Output the [x, y] coordinate of the center of the cell containing the given text.  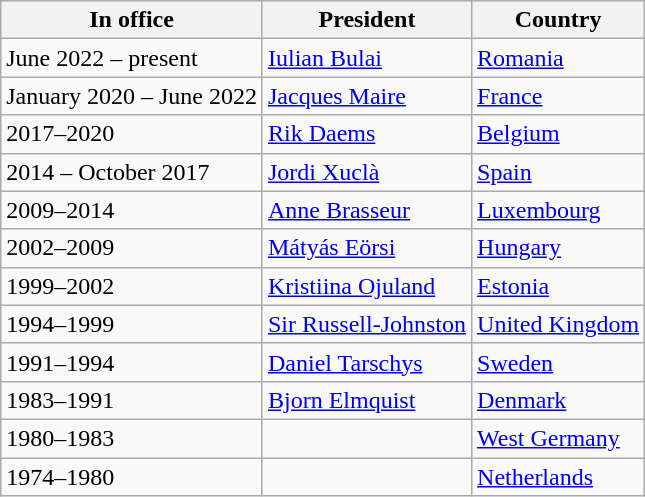
Jacques Maire [366, 96]
2002–2009 [132, 248]
1991–1994 [132, 362]
Belgium [558, 134]
In office [132, 20]
Denmark [558, 400]
1994–1999 [132, 324]
United Kingdom [558, 324]
June 2022 – present [132, 58]
Anne Brasseur [366, 210]
Sir Russell-Johnston [366, 324]
Mátyás Eörsi [366, 248]
Daniel Tarschys [366, 362]
Hungary [558, 248]
Estonia [558, 286]
1999–2002 [132, 286]
2009–2014 [132, 210]
Netherlands [558, 477]
Bjorn Elmquist [366, 400]
President [366, 20]
Rik Daems [366, 134]
2017–2020 [132, 134]
Spain [558, 172]
Kristiina Ojuland [366, 286]
Sweden [558, 362]
Iulian Bulai [366, 58]
West Germany [558, 438]
Jordi Xuclà [366, 172]
Country [558, 20]
January 2020 – June 2022 [132, 96]
Luxembourg [558, 210]
1983–1991 [132, 400]
1980–1983 [132, 438]
Romania [558, 58]
2014 – October 2017 [132, 172]
1974–1980 [132, 477]
France [558, 96]
